Locate the cell with the specified text and output its (X, Y) center coordinate. 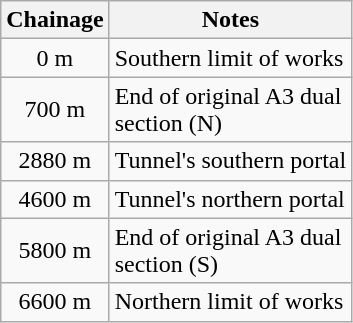
End of original A3 dualsection (S) (230, 250)
Tunnel's northern portal (230, 199)
0 m (55, 58)
6600 m (55, 302)
Southern limit of works (230, 58)
Notes (230, 20)
2880 m (55, 161)
End of original A3 dualsection (N) (230, 110)
700 m (55, 110)
Tunnel's southern portal (230, 161)
Northern limit of works (230, 302)
Chainage (55, 20)
5800 m (55, 250)
4600 m (55, 199)
